Search for the cell housing the specified text and yield its [x, y] center coordinate. 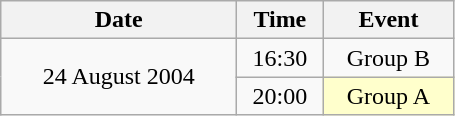
Date [119, 20]
Group B [388, 58]
Time [280, 20]
24 August 2004 [119, 77]
16:30 [280, 58]
Event [388, 20]
20:00 [280, 96]
Group A [388, 96]
